Locate the cell with the specified text and output its [x, y] center coordinate. 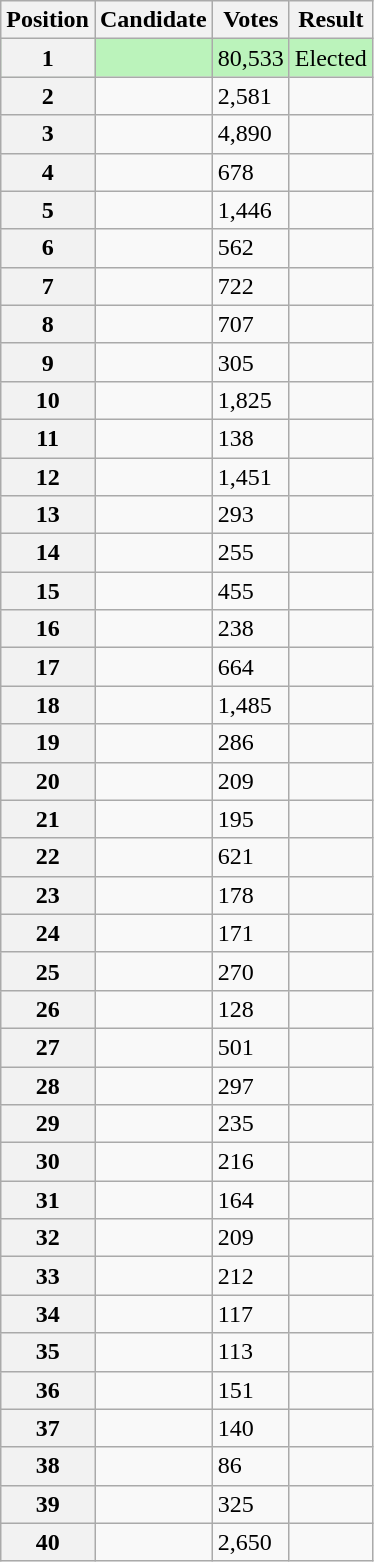
35 [48, 1352]
216 [250, 1162]
Result [330, 20]
Votes [250, 20]
3 [48, 134]
238 [250, 629]
19 [48, 743]
5 [48, 210]
Candidate [153, 20]
17 [48, 667]
20 [48, 781]
12 [48, 477]
29 [48, 1124]
16 [48, 629]
7 [48, 286]
24 [48, 933]
2 [48, 96]
325 [250, 1504]
37 [48, 1428]
113 [250, 1352]
39 [48, 1504]
621 [250, 857]
34 [48, 1314]
31 [48, 1200]
4 [48, 172]
297 [250, 1085]
2,581 [250, 96]
10 [48, 400]
38 [48, 1466]
15 [48, 591]
178 [250, 895]
678 [250, 172]
Elected [330, 58]
164 [250, 1200]
722 [250, 286]
14 [48, 553]
455 [250, 591]
255 [250, 553]
4,890 [250, 134]
151 [250, 1390]
28 [48, 1085]
8 [48, 324]
1,446 [250, 210]
293 [250, 515]
305 [250, 362]
22 [48, 857]
26 [48, 1009]
2,650 [250, 1542]
1,485 [250, 705]
1,825 [250, 400]
32 [48, 1238]
1,451 [250, 477]
117 [250, 1314]
707 [250, 324]
86 [250, 1466]
80,533 [250, 58]
25 [48, 971]
195 [250, 819]
11 [48, 438]
286 [250, 743]
664 [250, 667]
6 [48, 248]
171 [250, 933]
9 [48, 362]
235 [250, 1124]
128 [250, 1009]
270 [250, 971]
212 [250, 1276]
Position [48, 20]
562 [250, 248]
21 [48, 819]
18 [48, 705]
30 [48, 1162]
140 [250, 1428]
1 [48, 58]
138 [250, 438]
36 [48, 1390]
33 [48, 1276]
40 [48, 1542]
27 [48, 1047]
13 [48, 515]
501 [250, 1047]
23 [48, 895]
